From the cell containing the given text, extract its center point as (X, Y) coordinate. 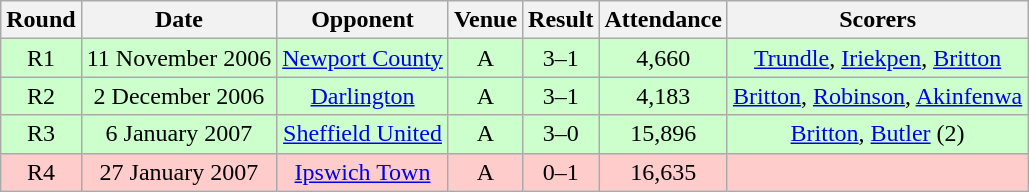
Ipswich Town (363, 172)
15,896 (663, 134)
Darlington (363, 96)
4,660 (663, 58)
Opponent (363, 20)
11 November 2006 (178, 58)
Trundle, Iriekpen, Britton (877, 58)
Attendance (663, 20)
4,183 (663, 96)
Britton, Robinson, Akinfenwa (877, 96)
R1 (41, 58)
Sheffield United (363, 134)
Scorers (877, 20)
16,635 (663, 172)
Date (178, 20)
Britton, Butler (2) (877, 134)
0–1 (561, 172)
Newport County (363, 58)
R3 (41, 134)
2 December 2006 (178, 96)
R2 (41, 96)
3–0 (561, 134)
27 January 2007 (178, 172)
R4 (41, 172)
Round (41, 20)
6 January 2007 (178, 134)
Result (561, 20)
Venue (485, 20)
